Output the (X, Y) coordinate of the center of the cell containing the given text.  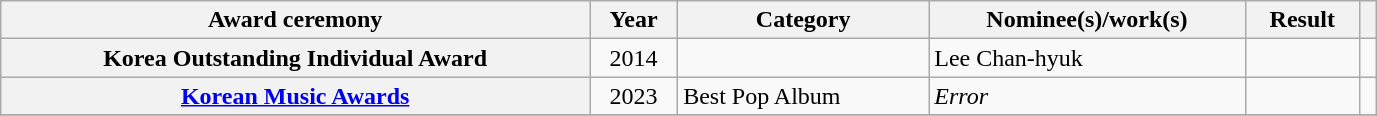
2023 (634, 96)
Korea Outstanding Individual Award (296, 58)
Best Pop Album (804, 96)
Award ceremony (296, 20)
Nominee(s)/work(s) (1088, 20)
Lee Chan-hyuk (1088, 58)
Category (804, 20)
Korean Music Awards (296, 96)
Result (1302, 20)
Error (1088, 96)
2014 (634, 58)
Year (634, 20)
